Output the [x, y] coordinate of the center of the cell containing the given text.  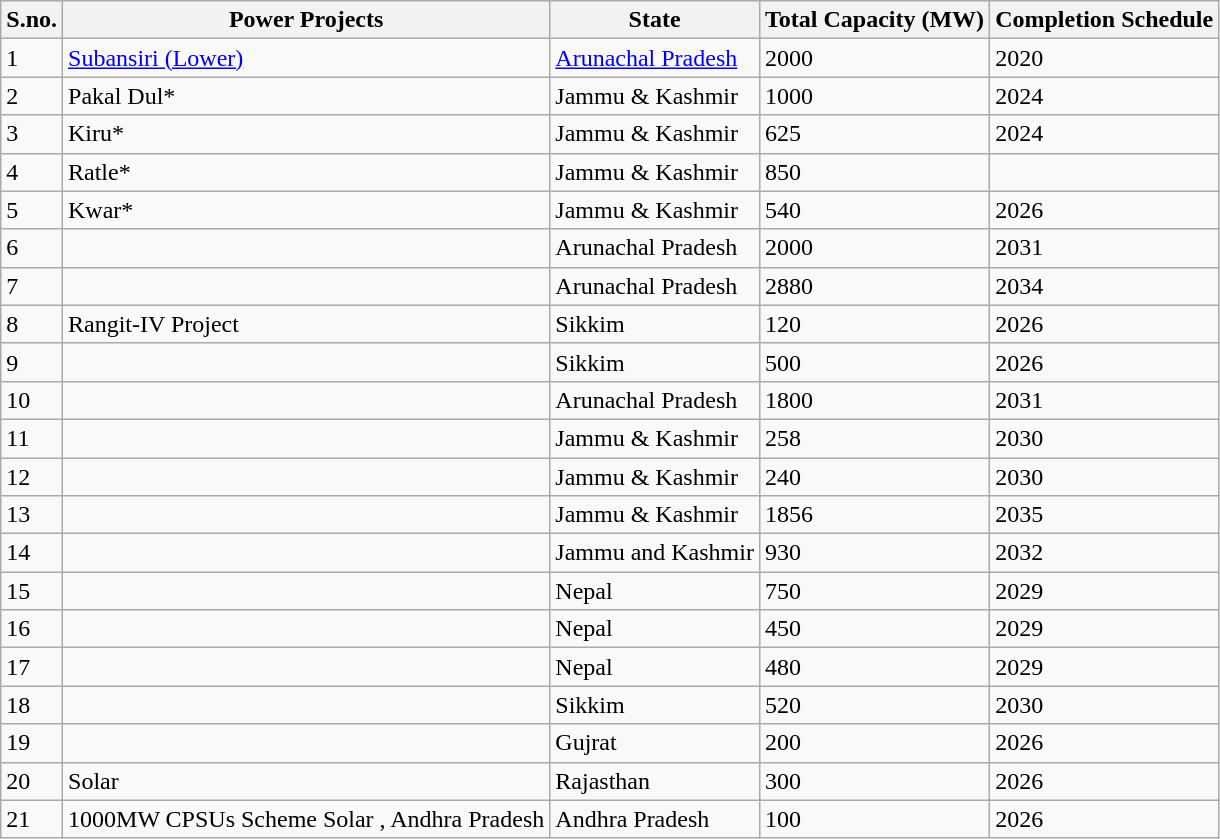
500 [874, 362]
9 [32, 362]
2034 [1104, 286]
13 [32, 515]
1000MW CPSUs Scheme Solar , Andhra Pradesh [306, 819]
2032 [1104, 553]
2035 [1104, 515]
625 [874, 134]
Rangit-IV Project [306, 324]
19 [32, 743]
Power Projects [306, 20]
Kiru* [306, 134]
Solar [306, 781]
11 [32, 438]
S.no. [32, 20]
12 [32, 477]
4 [32, 172]
100 [874, 819]
480 [874, 667]
300 [874, 781]
17 [32, 667]
5 [32, 210]
Subansiri (Lower) [306, 58]
20 [32, 781]
16 [32, 629]
Andhra Pradesh [655, 819]
8 [32, 324]
2 [32, 96]
1 [32, 58]
200 [874, 743]
540 [874, 210]
Kwar* [306, 210]
2020 [1104, 58]
6 [32, 248]
Ratle* [306, 172]
1856 [874, 515]
18 [32, 705]
2880 [874, 286]
Completion Schedule [1104, 20]
7 [32, 286]
10 [32, 400]
Jammu and Kashmir [655, 553]
Total Capacity (MW) [874, 20]
850 [874, 172]
15 [32, 591]
Gujrat [655, 743]
930 [874, 553]
State [655, 20]
240 [874, 477]
3 [32, 134]
1800 [874, 400]
21 [32, 819]
520 [874, 705]
14 [32, 553]
Pakal Dul* [306, 96]
1000 [874, 96]
120 [874, 324]
450 [874, 629]
258 [874, 438]
750 [874, 591]
Rajasthan [655, 781]
